Extract the [x, y] coordinate from the center of the cell holding the provided text.  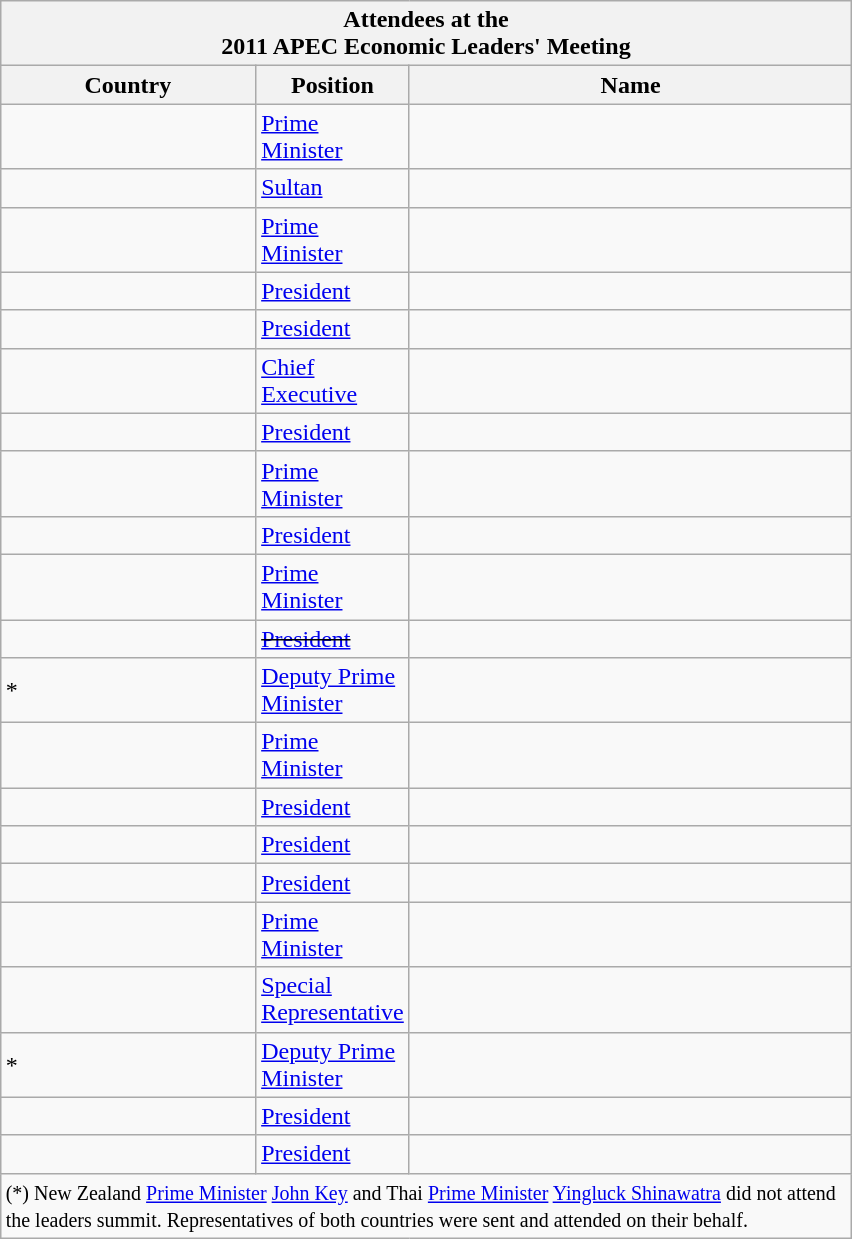
Sultan [333, 188]
Country [128, 85]
Name [630, 85]
Position [333, 85]
Chief Executive [333, 380]
Attendees at the 2011 APEC Economic Leaders' Meeting [426, 34]
Special Representative [333, 1000]
